Output the (X, Y) coordinate of the center of the cell containing the given text.  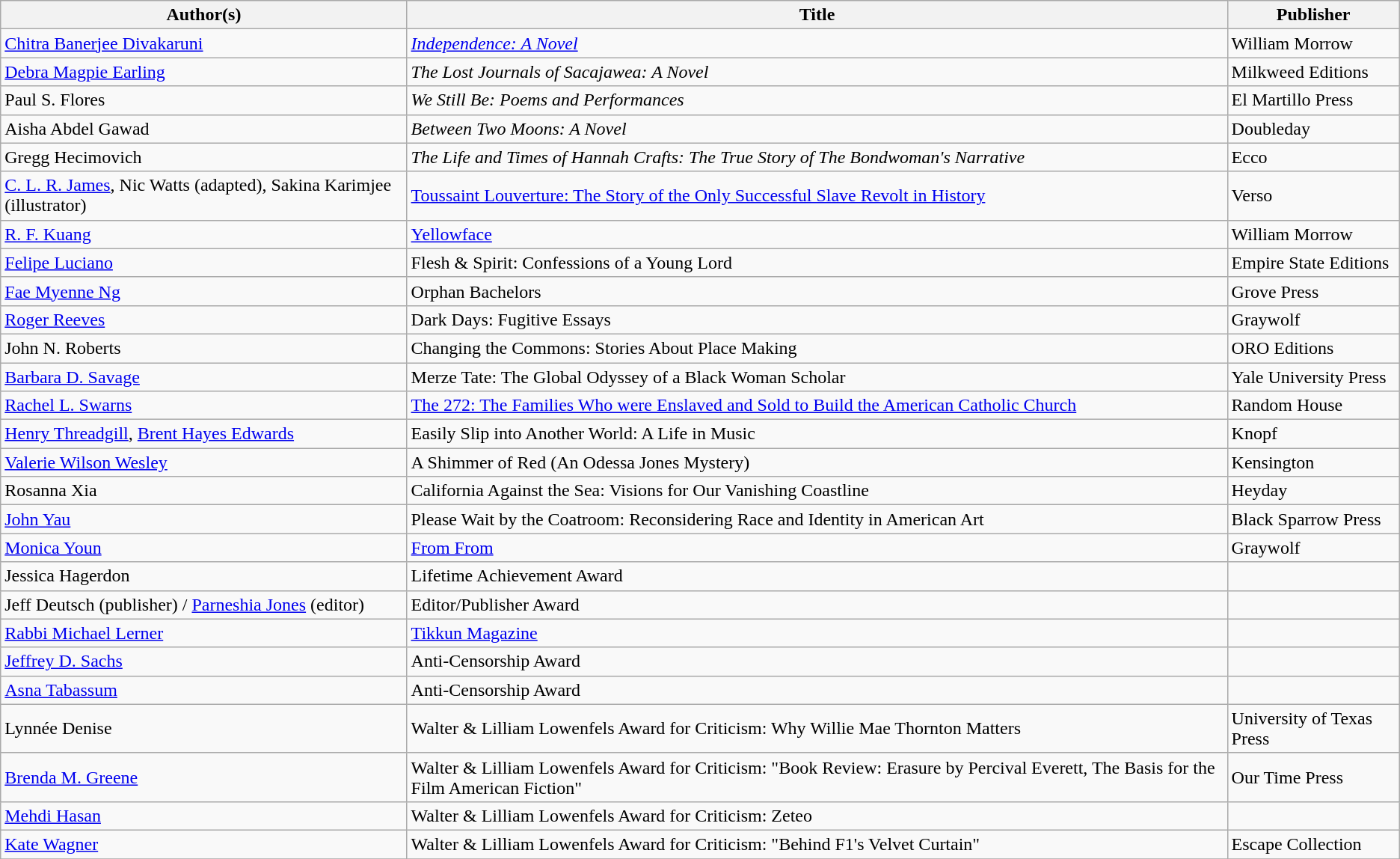
Chitra Banerjee Divakaruni (203, 43)
Heyday (1313, 491)
Yale University Press (1313, 376)
Ecco (1313, 157)
El Martillo Press (1313, 100)
Paul S. Flores (203, 100)
Gregg Hecimovich (203, 157)
Rosanna Xia (203, 491)
The Life and Times of Hannah Crafts: The True Story of The Bondwoman's Narrative (817, 157)
Lifetime Achievement Award (817, 576)
Aisha Abdel Gawad (203, 129)
R. F. Kuang (203, 234)
Yellowface (817, 234)
Toussaint Louverture: The Story of the Only Successful Slave Revolt in History (817, 196)
Lynnée Denise (203, 729)
Henry Threadgill, Brent Hayes Edwards (203, 434)
Editor/Publisher Award (817, 605)
Walter & Lilliam Lowenfels Award for Criticism: "Book Review: Erasure by Percival Everett, The Basis for the Film American Fiction" (817, 777)
California Against the Sea: Visions for Our Vanishing Coastline (817, 491)
Walter & Lilliam Lowenfels Award for Criticism: "Behind F1's Velvet Curtain" (817, 844)
Roger Reeves (203, 320)
Jessica Hagerdon (203, 576)
Kate Wagner (203, 844)
Valerie Wilson Wesley (203, 462)
Verso (1313, 196)
We Still Be: Poems and Performances (817, 100)
Orphan Bachelors (817, 291)
Doubleday (1313, 129)
A Shimmer of Red (An Odessa Jones Mystery) (817, 462)
Barbara D. Savage (203, 376)
Felipe Luciano (203, 263)
Debra Magpie Earling (203, 72)
Kensington (1313, 462)
Mehdi Hasan (203, 816)
The Lost Journals of Sacajawea: A Novel (817, 72)
Flesh & Spirit: Confessions of a Young Lord (817, 263)
Our Time Press (1313, 777)
Empire State Editions (1313, 263)
Publisher (1313, 15)
Grove Press (1313, 291)
Walter & Lilliam Lowenfels Award for Criticism: Zeteo (817, 816)
Random House (1313, 406)
Dark Days: Fugitive Essays (817, 320)
Walter & Lilliam Lowenfels Award for Criticism: Why Willie Mae Thornton Matters (817, 729)
Changing the Commons: Stories About Place Making (817, 348)
C. L. R. James, Nic Watts (adapted), Sakina Karimjee (illustrator) (203, 196)
Merze Tate: The Global Odyssey of a Black Woman Scholar (817, 376)
ORO Editions (1313, 348)
Author(s) (203, 15)
Jeffrey D. Sachs (203, 661)
University of Texas Press (1313, 729)
Monica Youn (203, 548)
Milkweed Editions (1313, 72)
Black Sparrow Press (1313, 519)
From From (817, 548)
The 272: The Families Who were Enslaved and Sold to Build the American Catholic Church (817, 406)
Please Wait by the Coatroom: Reconsidering Race and Identity in American Art (817, 519)
Jeff Deutsch (publisher) / Parneshia Jones (editor) (203, 605)
Knopf (1313, 434)
John Yau (203, 519)
Rabbi Michael Lerner (203, 633)
Brenda M. Greene (203, 777)
Escape Collection (1313, 844)
Independence: A Novel (817, 43)
Between Two Moons: A Novel (817, 129)
Easily Slip into Another World: A Life in Music (817, 434)
John N. Roberts (203, 348)
Rachel L. Swarns (203, 406)
Fae Myenne Ng (203, 291)
Tikkun Magazine (817, 633)
Asna Tabassum (203, 690)
Title (817, 15)
